Capture the cell that displays the provided text and extract its (x, y) central coordinate. 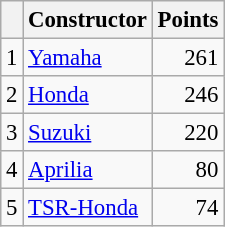
Aprilia (88, 170)
Points (188, 20)
5 (12, 208)
74 (188, 208)
3 (12, 133)
Honda (88, 95)
2 (12, 95)
1 (12, 58)
Suzuki (88, 133)
80 (188, 170)
Constructor (88, 20)
220 (188, 133)
246 (188, 95)
Yamaha (88, 58)
261 (188, 58)
TSR-Honda (88, 208)
4 (12, 170)
